From the cell containing the given text, extract its center point as [x, y] coordinate. 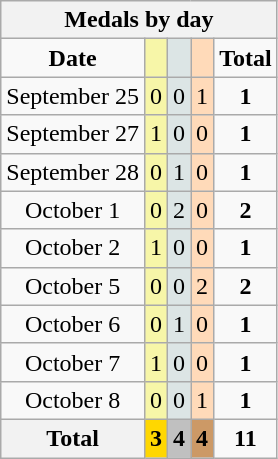
11 [246, 438]
October 6 [73, 324]
October 5 [73, 286]
September 27 [73, 134]
September 28 [73, 172]
September 25 [73, 96]
3 [156, 438]
October 8 [73, 400]
Medals by day [139, 20]
October 1 [73, 210]
Date [73, 58]
October 2 [73, 248]
October 7 [73, 362]
